Locate the cell with the specified text and output its (x, y) center coordinate. 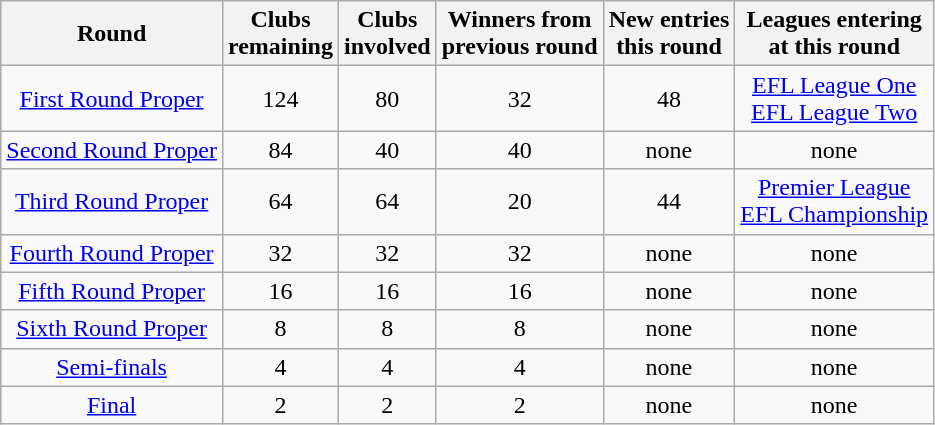
80 (387, 98)
Winners fromprevious round (520, 34)
Final (112, 405)
Round (112, 34)
Clubsinvolved (387, 34)
New entriesthis round (669, 34)
20 (520, 202)
48 (669, 98)
Fourth Round Proper (112, 253)
Leagues enteringat this round (834, 34)
Semi-finals (112, 367)
Sixth Round Proper (112, 329)
84 (280, 150)
124 (280, 98)
Third Round Proper (112, 202)
Premier LeagueEFL Championship (834, 202)
Second Round Proper (112, 150)
First Round Proper (112, 98)
EFL League OneEFL League Two (834, 98)
Fifth Round Proper (112, 291)
Clubsremaining (280, 34)
44 (669, 202)
